Output the [x, y] coordinate of the center of the cell containing the given text.  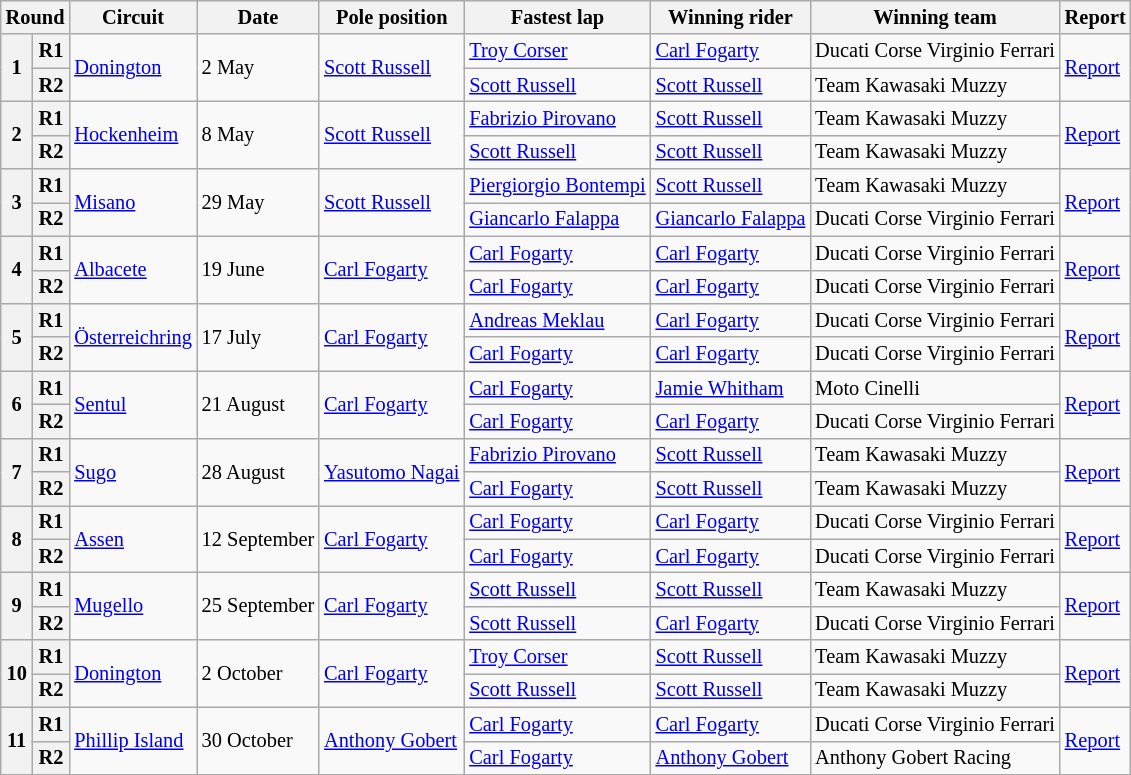
Sugo [132, 472]
2 May [258, 68]
30 October [258, 740]
19 June [258, 270]
Assen [132, 538]
1 [17, 68]
Circuit [132, 17]
Round [36, 17]
12 September [258, 538]
11 [17, 740]
3 [17, 202]
Date [258, 17]
2 [17, 134]
10 [17, 674]
Pole position [392, 17]
Jamie Whitham [731, 388]
Albacete [132, 270]
8 May [258, 134]
Hockenheim [132, 134]
Moto Cinelli [934, 388]
28 August [258, 472]
7 [17, 472]
Phillip Island [132, 740]
4 [17, 270]
Fastest lap [557, 17]
Winning rider [731, 17]
25 September [258, 606]
Misano [132, 202]
21 August [258, 404]
6 [17, 404]
8 [17, 538]
Anthony Gobert Racing [934, 758]
Winning team [934, 17]
5 [17, 336]
17 July [258, 336]
29 May [258, 202]
Sentul [132, 404]
Piergiorgio Bontempi [557, 186]
9 [17, 606]
Yasutomo Nagai [392, 472]
Österreichring [132, 336]
Andreas Meklau [557, 320]
Mugello [132, 606]
2 October [258, 674]
